Pinpoint the cell where the given text exists, returning its (x, y) midpoint coordinate. 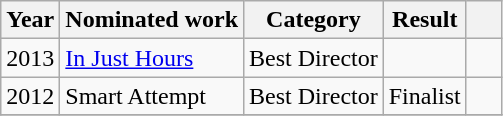
Smart Attempt (152, 96)
2013 (30, 58)
Nominated work (152, 20)
In Just Hours (152, 58)
2012 (30, 96)
Result (424, 20)
Category (314, 20)
Finalist (424, 96)
Year (30, 20)
